Scan for the cell matching the given text and deliver its [x, y] coordinate at center. 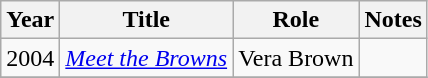
Year [30, 20]
Notes [393, 20]
Title [146, 20]
Vera Brown [296, 58]
2004 [30, 58]
Meet the Browns [146, 58]
Role [296, 20]
